Return the (X, Y) coordinate for the center point of the cell that contains the specified text.  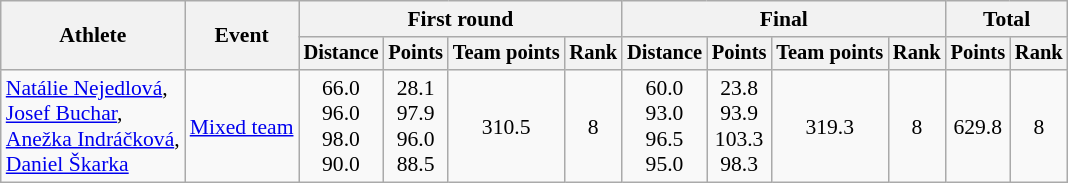
First round (461, 19)
Mixed team (242, 126)
60.093.096.595.0 (664, 126)
Event (242, 36)
Natálie Nejedlová,Josef Buchar,Anežka Indráčková,Daniel Škarka (93, 126)
23.893.9103.398.3 (739, 126)
Total (1007, 19)
319.3 (830, 126)
66.096.098.090.0 (342, 126)
28.197.996.088.5 (415, 126)
Final (784, 19)
310.5 (506, 126)
629.8 (978, 126)
Athlete (93, 36)
